Pinpoint the cell where the given text exists, returning its (X, Y) midpoint coordinate. 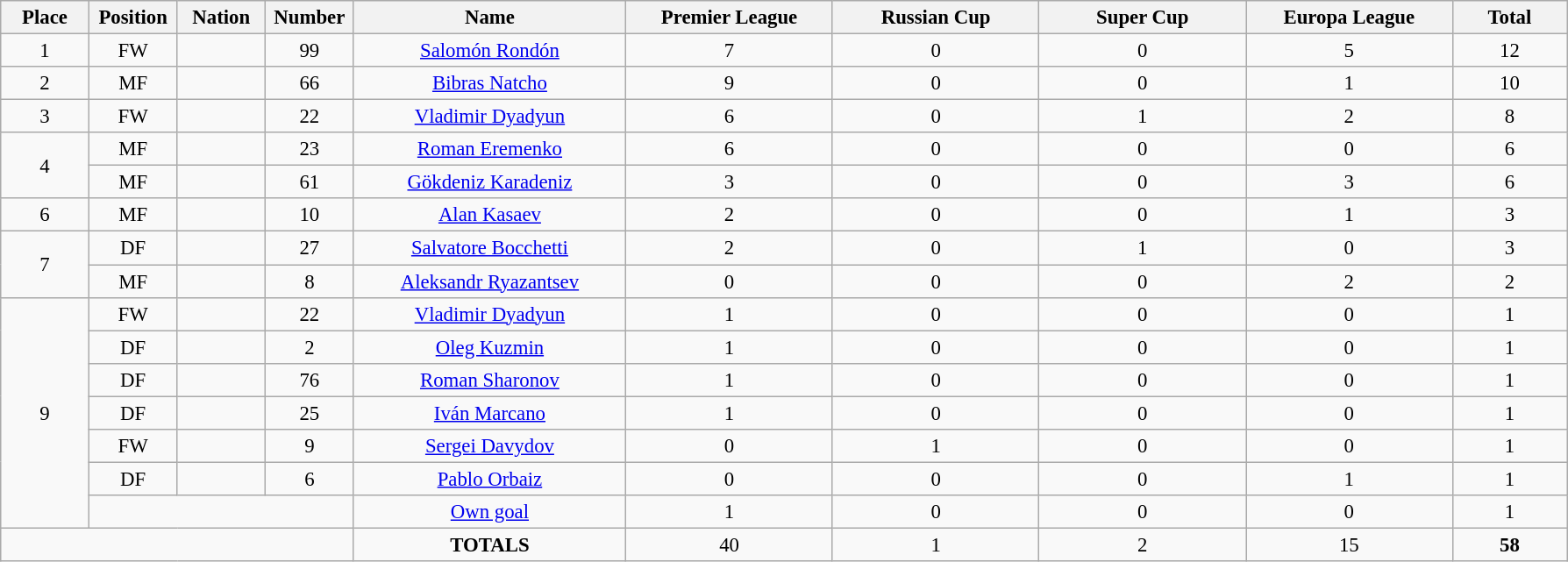
Position (133, 18)
99 (310, 51)
Roman Eremenko (489, 149)
15 (1349, 544)
Aleksandr Ryazantsev (489, 281)
Premier League (730, 18)
Iván Marcano (489, 413)
Number (310, 18)
Salvatore Bocchetti (489, 248)
66 (310, 83)
Name (489, 18)
4 (46, 165)
TOTALS (489, 544)
Russian Cup (936, 18)
27 (310, 248)
Pablo Orbaiz (489, 479)
Alan Kasaev (489, 215)
61 (310, 182)
Total (1510, 18)
58 (1510, 544)
Gökdeniz Karadeniz (489, 182)
Oleg Kuzmin (489, 347)
Nation (221, 18)
Europa League (1349, 18)
Salomón Rondón (489, 51)
40 (730, 544)
5 (1349, 51)
76 (310, 380)
25 (310, 413)
23 (310, 149)
Own goal (489, 512)
Bibras Natcho (489, 83)
Place (46, 18)
Roman Sharonov (489, 380)
Sergei Davydov (489, 446)
Super Cup (1143, 18)
12 (1510, 51)
